Identify which cell holds the provided text, then report its (x, y) central coordinate. 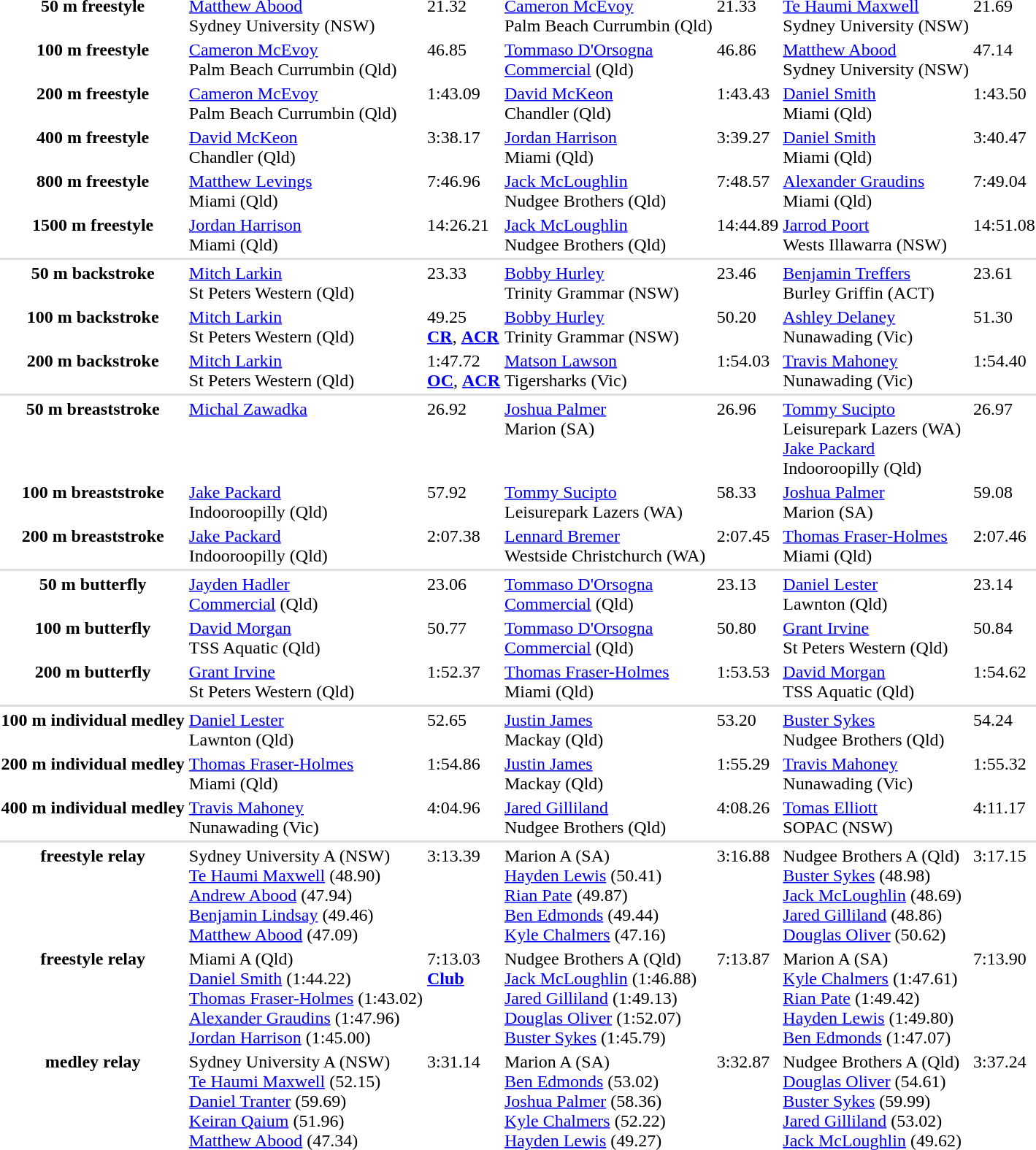
3:17.15 (1004, 895)
7:13.90 (1004, 998)
58.33 (748, 502)
1500 m freestyle (93, 235)
26.92 (464, 438)
7:13.87 (748, 998)
3:39.27 (748, 147)
1:52.37 (464, 682)
46.85 (464, 60)
7:46.96 (464, 191)
100 m backstroke (93, 327)
23.06 (464, 594)
59.08 (1004, 502)
1:55.32 (1004, 774)
200 m individual medley (93, 774)
1:47.72OC, ACR (464, 371)
50.80 (748, 638)
23.61 (1004, 283)
7:13.03Club (464, 998)
Michal Zawadka (305, 438)
7:48.57 (748, 191)
50.84 (1004, 638)
14:26.21 (464, 235)
1:43.09 (464, 104)
3:16.88 (748, 895)
4:08.26 (748, 818)
Jayden HadlerCommercial (Qld) (305, 594)
3:38.17 (464, 147)
Marion A (SA)Hayden Lewis (50.41)Rian Pate (49.87)Ben Edmonds (49.44)Kyle Chalmers (47.16) (609, 895)
52.65 (464, 730)
1:55.29 (748, 774)
4:04.96 (464, 818)
53.20 (748, 730)
Tomas ElliottSOPAC (NSW) (876, 818)
7:49.04 (1004, 191)
23.33 (464, 283)
Nudgee Brothers A (Qld)Buster Sykes (48.98)Jack McLoughlin (48.69)Jared Gilliland (48.86)Douglas Oliver (50.62) (876, 895)
Alexander GraudinsMiami (Qld) (876, 191)
57.92 (464, 502)
4:11.17 (1004, 818)
Nudgee Brothers A (Qld)Jack McLoughlin (1:46.88)Jared Gilliland (1:49.13)Douglas Oliver (1:52.07)Buster Sykes (1:45.79) (609, 998)
47.14 (1004, 60)
1:43.50 (1004, 104)
1:43.43 (748, 104)
Miami A (Qld)Daniel Smith (1:44.22)Thomas Fraser-Holmes (1:43.02)Alexander Graudins (1:47.96)Jordan Harrison (1:45.00) (305, 998)
14:51.08 (1004, 235)
23.46 (748, 283)
23.13 (748, 594)
1:54.62 (1004, 682)
1:54.03 (748, 371)
Ashley DelaneyNunawading (Vic) (876, 327)
1:54.40 (1004, 371)
26.97 (1004, 438)
100 m butterfly (93, 638)
200 m butterfly (93, 682)
50.20 (748, 327)
Matthew LevingsMiami (Qld) (305, 191)
Buster SykesNudgee Brothers (Qld) (876, 730)
Sydney University A (NSW)Te Haumi Maxwell (48.90)Andrew Abood (47.94)Benjamin Lindsay (49.46)Matthew Abood (47.09) (305, 895)
2:07.46 (1004, 546)
Jarrod PoortWests Illawarra (NSW) (876, 235)
400 m individual medley (93, 818)
200 m freestyle (93, 104)
200 m breaststroke (93, 546)
1:53.53 (748, 682)
Jared GillilandNudgee Brothers (Qld) (609, 818)
Marion A (SA)Kyle Chalmers (1:47.61)Rian Pate (1:49.42)Hayden Lewis (1:49.80)Ben Edmonds (1:47.07) (876, 998)
23.14 (1004, 594)
2:07.45 (748, 546)
50 m butterfly (93, 594)
50 m backstroke (93, 283)
100 m breaststroke (93, 502)
100 m individual medley (93, 730)
54.24 (1004, 730)
Tommy SuciptoLeisurepark Lazers (WA)Jake PackardIndooroopilly (Qld) (876, 438)
Matthew AboodSydney University (NSW) (876, 60)
14:44.89 (748, 235)
Matson LawsonTigersharks (Vic) (609, 371)
51.30 (1004, 327)
400 m freestyle (93, 147)
2:07.38 (464, 546)
100 m freestyle (93, 60)
26.96 (748, 438)
3:13.39 (464, 895)
Benjamin TreffersBurley Griffin (ACT) (876, 283)
800 m freestyle (93, 191)
3:40.47 (1004, 147)
1:54.86 (464, 774)
46.86 (748, 60)
50.77 (464, 638)
Lennard BremerWestside Christchurch (WA) (609, 546)
200 m backstroke (93, 371)
Tommy SuciptoLeisurepark Lazers (WA) (609, 502)
50 m breaststroke (93, 438)
49.25CR, ACR (464, 327)
